Detect which cell encompasses the target text, then output its (x, y) center coordinate. 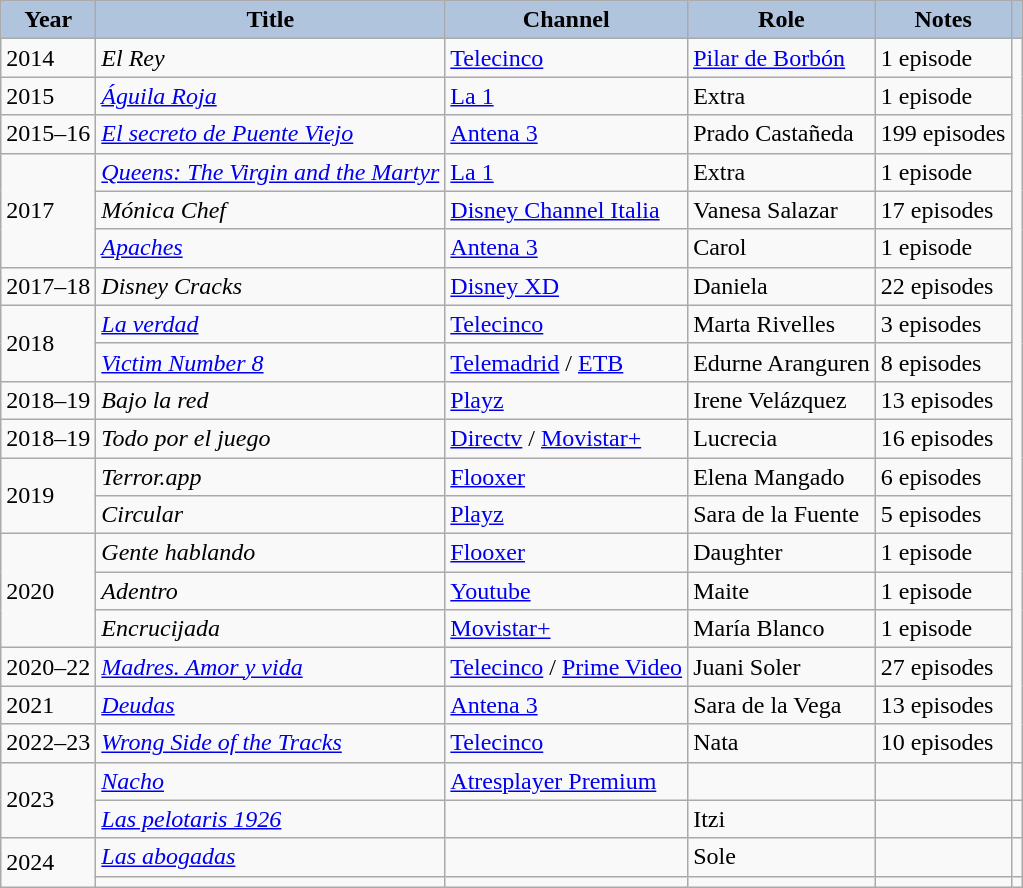
Deudas (270, 705)
2022–23 (48, 743)
Las pelotaris 1926 (270, 819)
2020 (48, 591)
2017–18 (48, 286)
Lucrecia (782, 438)
Disney Channel Italia (566, 210)
Todo por el juego (270, 438)
Carol (782, 248)
Prado Castañeda (782, 134)
Vanesa Salazar (782, 210)
Irene Velázquez (782, 400)
2024 (48, 862)
Circular (270, 515)
Sara de la Fuente (782, 515)
2015–16 (48, 134)
Las abogadas (270, 857)
Pilar de Borbón (782, 58)
Maite (782, 591)
2014 (48, 58)
Movistar+ (566, 629)
Terror.app (270, 477)
Madres. Amor y vida (270, 667)
Elena Mangado (782, 477)
Queens: The Virgin and the Martyr (270, 172)
Telemadrid / ETB (566, 362)
Atresplayer Premium (566, 781)
2023 (48, 800)
6 episodes (943, 477)
10 episodes (943, 743)
2021 (48, 705)
22 episodes (943, 286)
Apaches (270, 248)
2019 (48, 496)
2015 (48, 96)
2020–22 (48, 667)
2017 (48, 210)
Águila Roja (270, 96)
2018 (48, 343)
199 episodes (943, 134)
La verdad (270, 324)
El secreto de Puente Viejo (270, 134)
17 episodes (943, 210)
Mónica Chef (270, 210)
El Rey (270, 58)
8 episodes (943, 362)
Encrucijada (270, 629)
16 episodes (943, 438)
Juani Soler (782, 667)
Youtube (566, 591)
Nacho (270, 781)
Year (48, 20)
Telecinco / Prime Video (566, 667)
5 episodes (943, 515)
Channel (566, 20)
Title (270, 20)
Sara de la Vega (782, 705)
Disney Cracks (270, 286)
Gente hablando (270, 553)
Itzi (782, 819)
27 episodes (943, 667)
Sole (782, 857)
Wrong Side of the Tracks (270, 743)
María Blanco (782, 629)
Edurne Aranguren (782, 362)
Daughter (782, 553)
Victim Number 8 (270, 362)
Nata (782, 743)
Daniela (782, 286)
Adentro (270, 591)
Disney XD (566, 286)
Notes (943, 20)
3 episodes (943, 324)
Role (782, 20)
Marta Rivelles (782, 324)
Directv / Movistar+ (566, 438)
Bajo la red (270, 400)
